Find where the given text appears and provide that cell's center as (X, Y) coordinate. 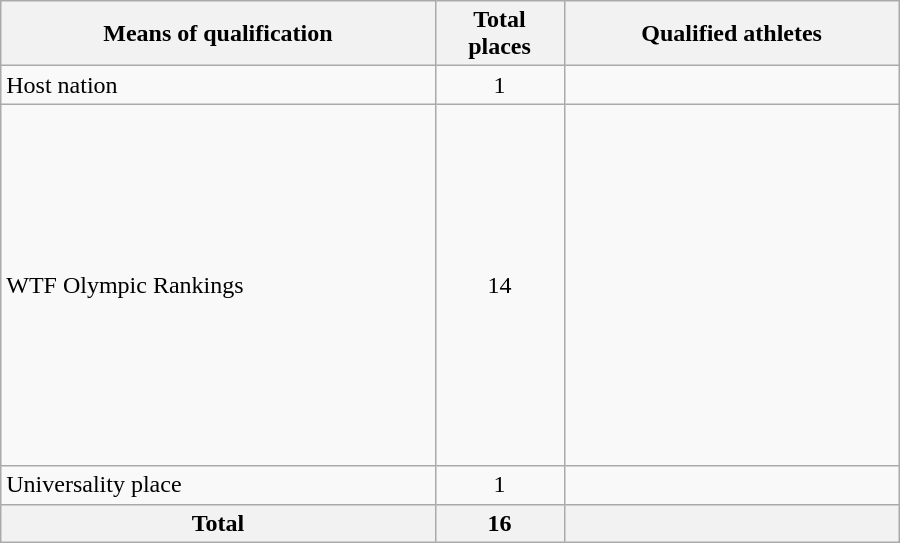
16 (500, 523)
Means of qualification (218, 34)
WTF Olympic Rankings (218, 285)
Qualified athletes (732, 34)
Totalplaces (500, 34)
14 (500, 285)
Total (218, 523)
Universality place (218, 485)
Host nation (218, 85)
